Extract the [x, y] coordinate from the center of the cell holding the provided text.  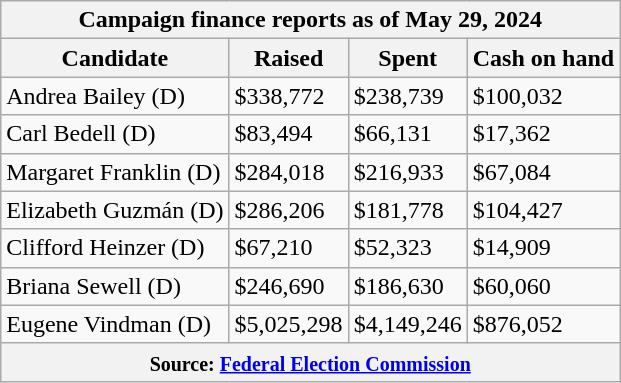
Cash on hand [543, 58]
$67,084 [543, 172]
$186,630 [408, 286]
$60,060 [543, 286]
$246,690 [288, 286]
Eugene Vindman (D) [115, 324]
$100,032 [543, 96]
$52,323 [408, 248]
$83,494 [288, 134]
Briana Sewell (D) [115, 286]
$4,149,246 [408, 324]
Raised [288, 58]
Campaign finance reports as of May 29, 2024 [310, 20]
Margaret Franklin (D) [115, 172]
Andrea Bailey (D) [115, 96]
$104,427 [543, 210]
$216,933 [408, 172]
$238,739 [408, 96]
Source: Federal Election Commission [310, 362]
$67,210 [288, 248]
$14,909 [543, 248]
$66,131 [408, 134]
Clifford Heinzer (D) [115, 248]
Elizabeth Guzmán (D) [115, 210]
$286,206 [288, 210]
$181,778 [408, 210]
$5,025,298 [288, 324]
Candidate [115, 58]
$284,018 [288, 172]
$876,052 [543, 324]
Spent [408, 58]
Carl Bedell (D) [115, 134]
$17,362 [543, 134]
$338,772 [288, 96]
